Return [X, Y] of the center of cell containing provided text 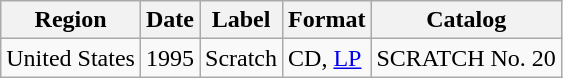
Format [327, 20]
Date [170, 20]
Scratch [242, 58]
United States [71, 58]
CD, LP [327, 58]
Label [242, 20]
Catalog [466, 20]
1995 [170, 58]
Region [71, 20]
SCRATCH No. 20 [466, 58]
